Determine the [x, y] coordinate at the center of the cell enclosing the given text.  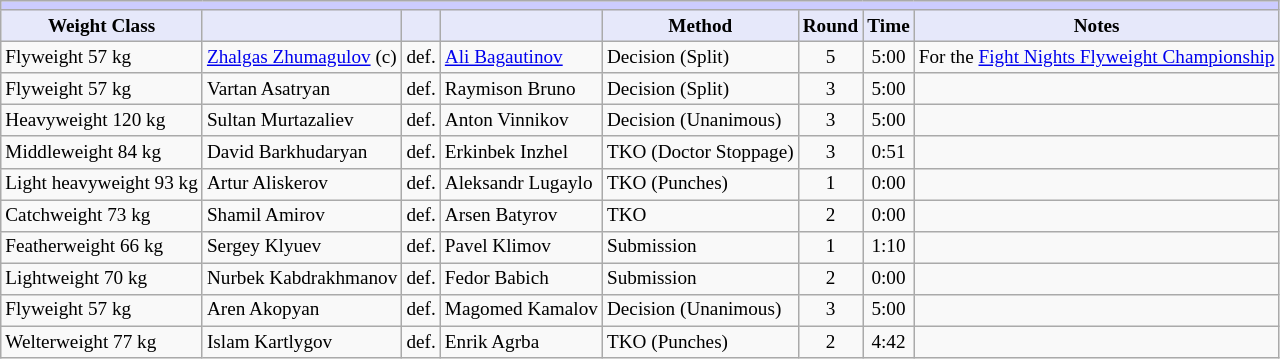
Sultan Murtazaliev [302, 121]
Islam Kartlygov [302, 342]
Pavel Klimov [521, 247]
Heavyweight 120 kg [102, 121]
Catchweight 73 kg [102, 216]
5 [830, 57]
Vartan Asatryan [302, 89]
Arsen Batyrov [521, 216]
Featherweight 66 kg [102, 247]
Aren Akopyan [302, 310]
Notes [1096, 26]
Zhalgas Zhumagulov (c) [302, 57]
Magomed Kamalov [521, 310]
Light heavyweight 93 kg [102, 184]
Weight Class [102, 26]
1:10 [888, 247]
TKO (Doctor Stoppage) [700, 152]
David Barkhudaryan [302, 152]
Fedor Babich [521, 279]
Ali Bagautinov [521, 57]
Raymison Bruno [521, 89]
Anton Vinnikov [521, 121]
Aleksandr Lugaylo [521, 184]
Welterweight 77 kg [102, 342]
Round [830, 26]
Erkinbek Inzhel [521, 152]
Sergey Klyuev [302, 247]
0:51 [888, 152]
TKO [700, 216]
Method [700, 26]
Enrik Agrba [521, 342]
Middleweight 84 kg [102, 152]
Nurbek Kabdrakhmanov [302, 279]
Shamil Amirov [302, 216]
Lightweight 70 kg [102, 279]
Time [888, 26]
For the Fight Nights Flyweight Championship [1096, 57]
Artur Aliskerov [302, 184]
4:42 [888, 342]
